From the cell containing the given text, extract its center point as (X, Y) coordinate. 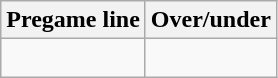
Over/under (210, 20)
Pregame line (74, 20)
